Identify which cell holds the provided text, then report its (X, Y) central coordinate. 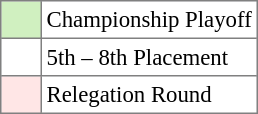
Championship Playoff (149, 20)
5th – 8th Placement (149, 57)
Relegation Round (149, 95)
